Extract the (X, Y) coordinate from the center of the cell holding the provided text.  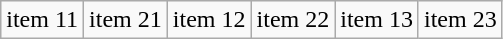
item 22 (293, 20)
item 23 (460, 20)
item 12 (209, 20)
item 11 (42, 20)
item 13 (377, 20)
item 21 (126, 20)
